Capture the cell that displays the provided text and extract its (x, y) central coordinate. 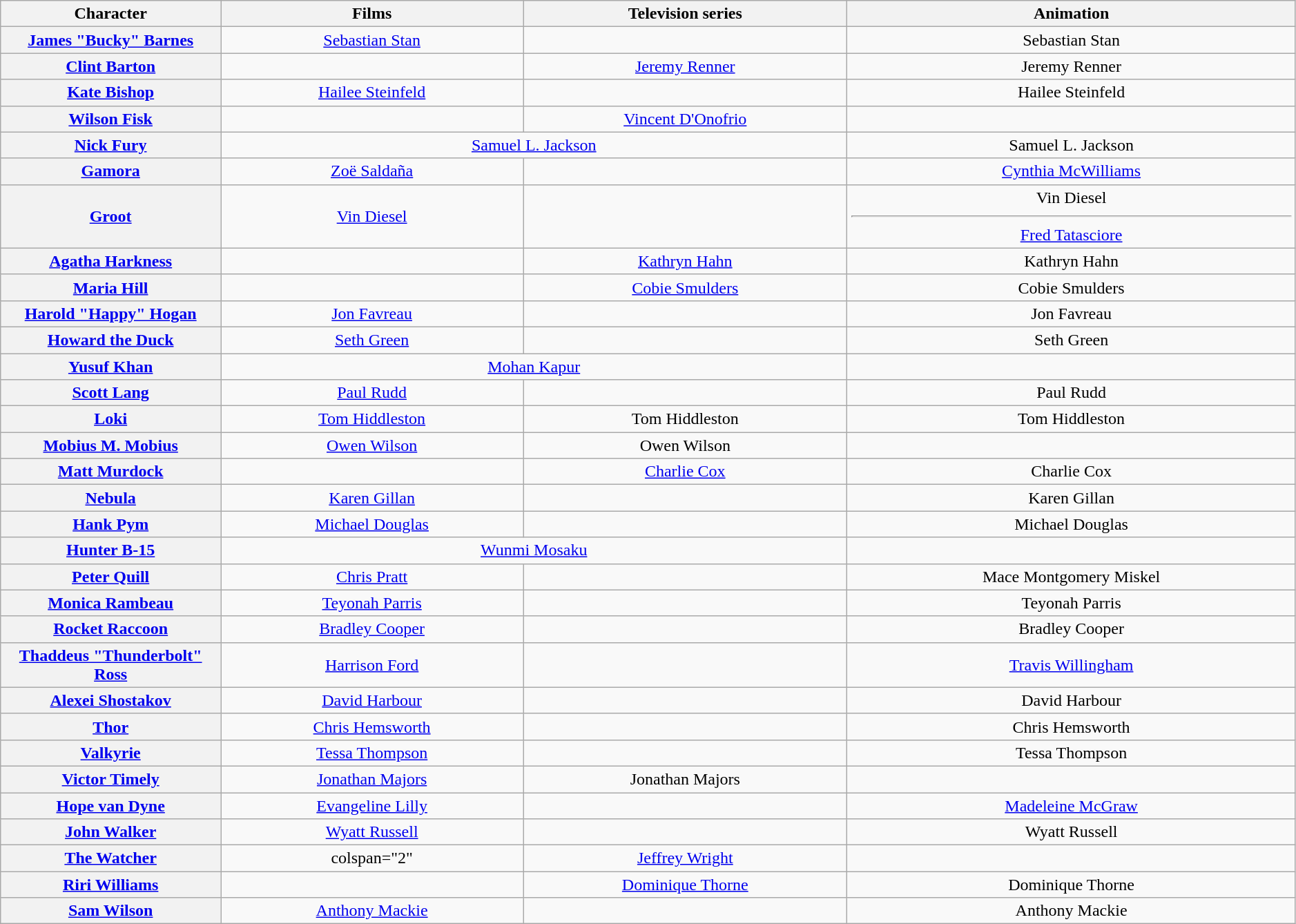
Kate Bishop (110, 93)
Vin DieselFred Tatasciore (1072, 216)
Howard the Duck (110, 340)
Films (372, 14)
Peter Quill (110, 577)
Travis Willingham (1072, 664)
Valkyrie (110, 753)
Animation (1072, 14)
Rocket Raccoon (110, 629)
Hank Pym (110, 524)
Loki (110, 419)
Vin Diesel (372, 216)
Thor (110, 726)
Sam Wilson (110, 911)
Yusuf Khan (110, 367)
Television series (685, 14)
Harrison Ford (372, 664)
The Watcher (110, 858)
Gamora (110, 171)
Mohan Kapur (534, 367)
Wunmi Mosaku (534, 550)
Clint Barton (110, 66)
Mobius M. Mobius (110, 445)
Jeffrey Wright (685, 858)
Harold "Happy" Hogan (110, 314)
Character (110, 14)
colspan="2" (372, 858)
Groot (110, 216)
Chris Pratt (372, 577)
Monica Rambeau (110, 603)
Cynthia McWilliams (1072, 171)
Wilson Fisk (110, 119)
Victor Timely (110, 779)
Hope van Dyne (110, 806)
Nebula (110, 498)
Maria Hill (110, 287)
Mace Montgomery Miskel (1072, 577)
Matt Murdock (110, 472)
Vincent D'Onofrio (685, 119)
Alexei Shostakov (110, 700)
Nick Fury (110, 145)
Thaddeus "Thunderbolt" Ross (110, 664)
Scott Lang (110, 393)
Evangeline Lilly (372, 806)
Zoë Saldaña (372, 171)
Hunter B-15 (110, 550)
James "Bucky" Barnes (110, 40)
Madeleine McGraw (1072, 806)
John Walker (110, 832)
Riri Williams (110, 885)
Agatha Harkness (110, 261)
